Capture the cell that displays the provided text and extract its [X, Y] central coordinate. 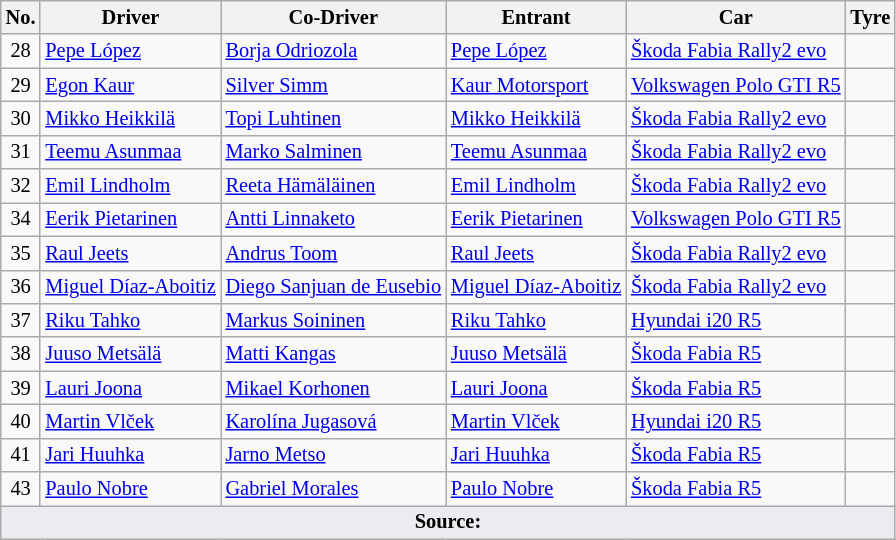
41 [21, 455]
Mikael Korhonen [334, 388]
37 [21, 320]
Topi Luhtinen [334, 118]
Borja Odriozola [334, 51]
Co-Driver [334, 17]
Andrus Toom [334, 253]
Entrant [536, 17]
30 [21, 118]
36 [21, 287]
No. [21, 17]
Gabriel Morales [334, 489]
Marko Salminen [334, 152]
Silver Simm [334, 85]
Matti Kangas [334, 354]
39 [21, 388]
Karolína Jugasová [334, 421]
Driver [130, 17]
43 [21, 489]
Markus Soininen [334, 320]
38 [21, 354]
34 [21, 219]
29 [21, 85]
Egon Kaur [130, 85]
31 [21, 152]
Source: [448, 522]
Kaur Motorsport [536, 85]
32 [21, 186]
28 [21, 51]
40 [21, 421]
Jarno Metso [334, 455]
Reeta Hämäläinen [334, 186]
Car [736, 17]
Diego Sanjuan de Eusebio [334, 287]
Antti Linnaketo [334, 219]
Tyre [871, 17]
35 [21, 253]
